From the cell containing the given text, extract its center point as (X, Y) coordinate. 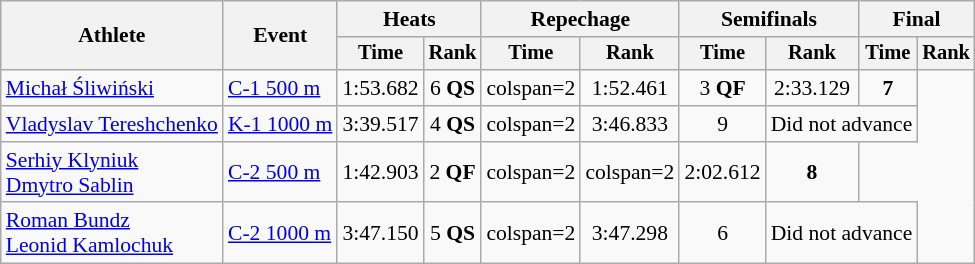
7 (888, 88)
6 QS (453, 88)
Heats (409, 19)
3:47.298 (630, 234)
C-1 500 m (280, 88)
3 QF (722, 88)
4 QS (453, 124)
3:46.833 (630, 124)
Semifinals (768, 19)
C-2 1000 m (280, 234)
6 (722, 234)
2:02.612 (722, 172)
K-1 1000 m (280, 124)
Serhiy Klyniuk Dmytro Sablin (112, 172)
1:52.461 (630, 88)
9 (722, 124)
1:42.903 (380, 172)
1:53.682 (380, 88)
Repechage (580, 19)
Vladyslav Tereshchenko (112, 124)
2 QF (453, 172)
8 (812, 172)
5 QS (453, 234)
C-2 500 m (280, 172)
Athlete (112, 36)
3:47.150 (380, 234)
2:33.129 (812, 88)
Roman Bundz Leonid Kamlochuk (112, 234)
Michał Śliwiński (112, 88)
Event (280, 36)
Final (916, 19)
3:39.517 (380, 124)
